Pinpoint the cell where the given text exists, returning its (x, y) midpoint coordinate. 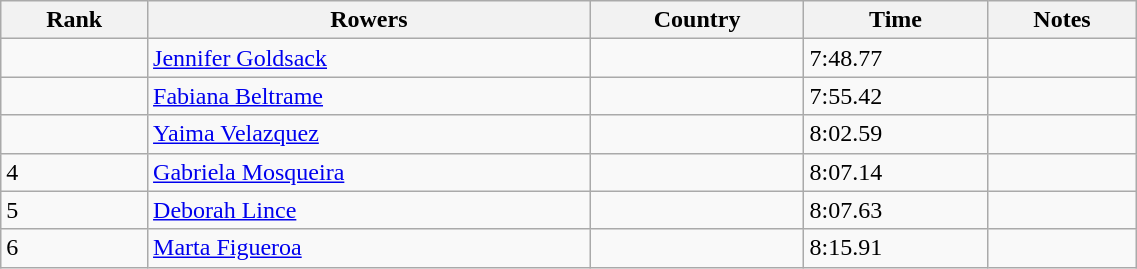
8:15.91 (896, 248)
Rank (74, 20)
Notes (1062, 20)
Marta Figueroa (370, 248)
Gabriela Mosqueira (370, 172)
8:02.59 (896, 134)
5 (74, 210)
8:07.14 (896, 172)
4 (74, 172)
Jennifer Goldsack (370, 58)
8:07.63 (896, 210)
Country (697, 20)
Fabiana Beltrame (370, 96)
7:55.42 (896, 96)
Rowers (370, 20)
Deborah Lince (370, 210)
6 (74, 248)
Yaima Velazquez (370, 134)
7:48.77 (896, 58)
Time (896, 20)
